For the text-containing cell, return its midpoint in (X, Y) coordinate format. 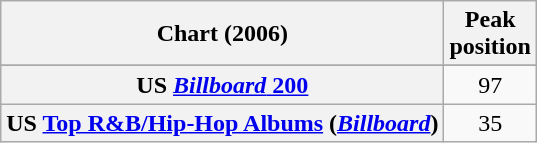
97 (490, 85)
35 (490, 123)
Peak position (490, 34)
Chart (2006) (222, 34)
US Billboard 200 (222, 85)
US Top R&B/Hip-Hop Albums (Billboard) (222, 123)
